Detect which cell encompasses the target text, then output its [X, Y] center coordinate. 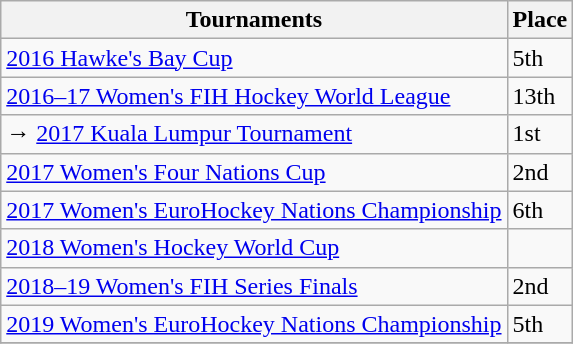
2019 Women's EuroHockey Nations Championship [254, 324]
Place [540, 20]
2016 Hawke's Bay Cup [254, 58]
13th [540, 96]
2018–19 Women's FIH Series Finals [254, 286]
2016–17 Women's FIH Hockey World League [254, 96]
2017 Women's EuroHockey Nations Championship [254, 210]
1st [540, 134]
→ 2017 Kuala Lumpur Tournament [254, 134]
6th [540, 210]
Tournaments [254, 20]
2018 Women's Hockey World Cup [254, 248]
2017 Women's Four Nations Cup [254, 172]
